Capture the cell that displays the provided text and extract its [X, Y] central coordinate. 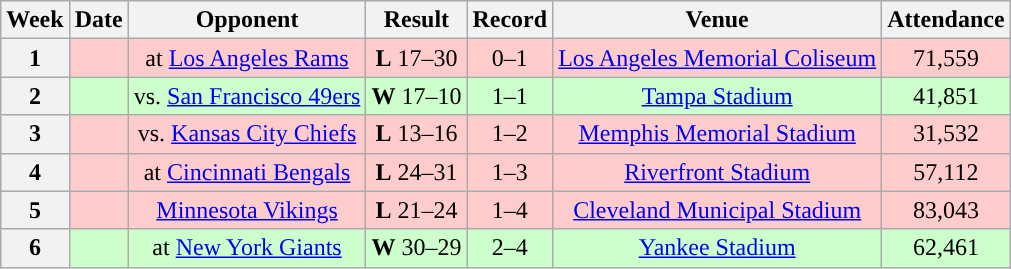
vs. San Francisco 49ers [247, 96]
1–1 [510, 96]
Riverfront Stadium [718, 172]
71,559 [946, 58]
L 17–30 [416, 58]
at Cincinnati Bengals [247, 172]
1–3 [510, 172]
83,043 [946, 210]
W 17–10 [416, 96]
41,851 [946, 96]
W 30–29 [416, 248]
at Los Angeles Rams [247, 58]
L 13–16 [416, 134]
31,532 [946, 134]
Venue [718, 20]
0–1 [510, 58]
3 [35, 134]
vs. Kansas City Chiefs [247, 134]
Tampa Stadium [718, 96]
Date [98, 20]
L 24–31 [416, 172]
L 21–24 [416, 210]
2–4 [510, 248]
Los Angeles Memorial Coliseum [718, 58]
at New York Giants [247, 248]
Attendance [946, 20]
Opponent [247, 20]
6 [35, 248]
1–2 [510, 134]
Week [35, 20]
4 [35, 172]
Result [416, 20]
2 [35, 96]
Record [510, 20]
Minnesota Vikings [247, 210]
5 [35, 210]
Cleveland Municipal Stadium [718, 210]
57,112 [946, 172]
62,461 [946, 248]
Memphis Memorial Stadium [718, 134]
1 [35, 58]
1–4 [510, 210]
Yankee Stadium [718, 248]
